Locate the cell with the specified text and output its [X, Y] center coordinate. 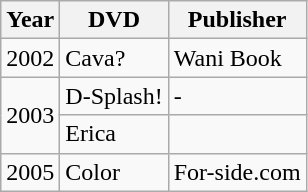
Publisher [237, 20]
DVD [114, 20]
Erica [114, 134]
Wani Book [237, 58]
2003 [30, 115]
Cava? [114, 58]
2002 [30, 58]
- [237, 96]
Color [114, 172]
Year [30, 20]
D-Splash! [114, 96]
For-side.com [237, 172]
2005 [30, 172]
